Determine the (x, y) coordinate at the center of the cell enclosing the given text.  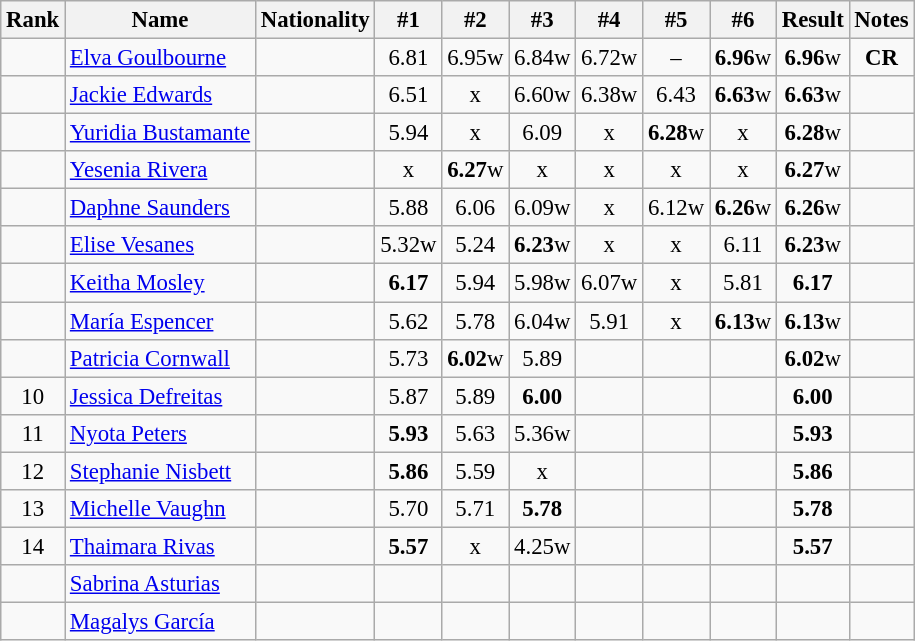
10 (33, 396)
11 (33, 433)
5.88 (408, 208)
Daphne Saunders (160, 208)
5.36w (542, 433)
#5 (676, 20)
5.73 (408, 358)
5.70 (408, 509)
Rank (33, 20)
Patricia Cornwall (160, 358)
4.25w (542, 546)
Elise Vesanes (160, 245)
Thaimara Rivas (160, 546)
6.12w (676, 208)
6.43 (676, 95)
Sabrina Asturias (160, 584)
6.07w (610, 283)
Nationality (314, 20)
6.51 (408, 95)
5.98w (542, 283)
6.95w (476, 58)
14 (33, 546)
Jessica Defreitas (160, 396)
Michelle Vaughn (160, 509)
5.59 (476, 471)
Notes (882, 20)
#3 (542, 20)
6.60w (542, 95)
– (676, 58)
#4 (610, 20)
CR (882, 58)
6.72w (610, 58)
6.81 (408, 58)
#1 (408, 20)
6.09w (542, 208)
Nyota Peters (160, 433)
5.81 (744, 283)
Stephanie Nisbett (160, 471)
5.62 (408, 321)
Jackie Edwards (160, 95)
5.32w (408, 245)
Keitha Mosley (160, 283)
5.24 (476, 245)
6.04w (542, 321)
#6 (744, 20)
5.87 (408, 396)
5.91 (610, 321)
5.71 (476, 509)
Elva Goulbourne (160, 58)
12 (33, 471)
Yesenia Rivera (160, 170)
5.63 (476, 433)
6.09 (542, 133)
6.11 (744, 245)
6.06 (476, 208)
Result (812, 20)
Name (160, 20)
6.38w (610, 95)
13 (33, 509)
6.84w (542, 58)
Magalys García (160, 621)
María Espencer (160, 321)
Yuridia Bustamante (160, 133)
#2 (476, 20)
